Search for the cell housing the specified text and yield its (X, Y) center coordinate. 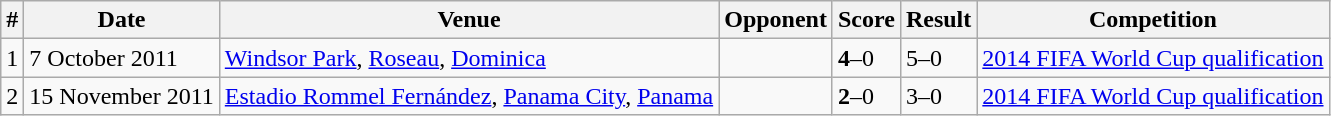
1 (12, 58)
Windsor Park, Roseau, Dominica (468, 58)
Estadio Rommel Fernández, Panama City, Panama (468, 96)
Score (866, 20)
4–0 (866, 58)
15 November 2011 (122, 96)
Venue (468, 20)
Result (938, 20)
Date (122, 20)
2–0 (866, 96)
# (12, 20)
2 (12, 96)
7 October 2011 (122, 58)
5–0 (938, 58)
Opponent (776, 20)
3–0 (938, 96)
Competition (1153, 20)
